Provide the (X, Y) coordinate of the cell's center where the given text is located.  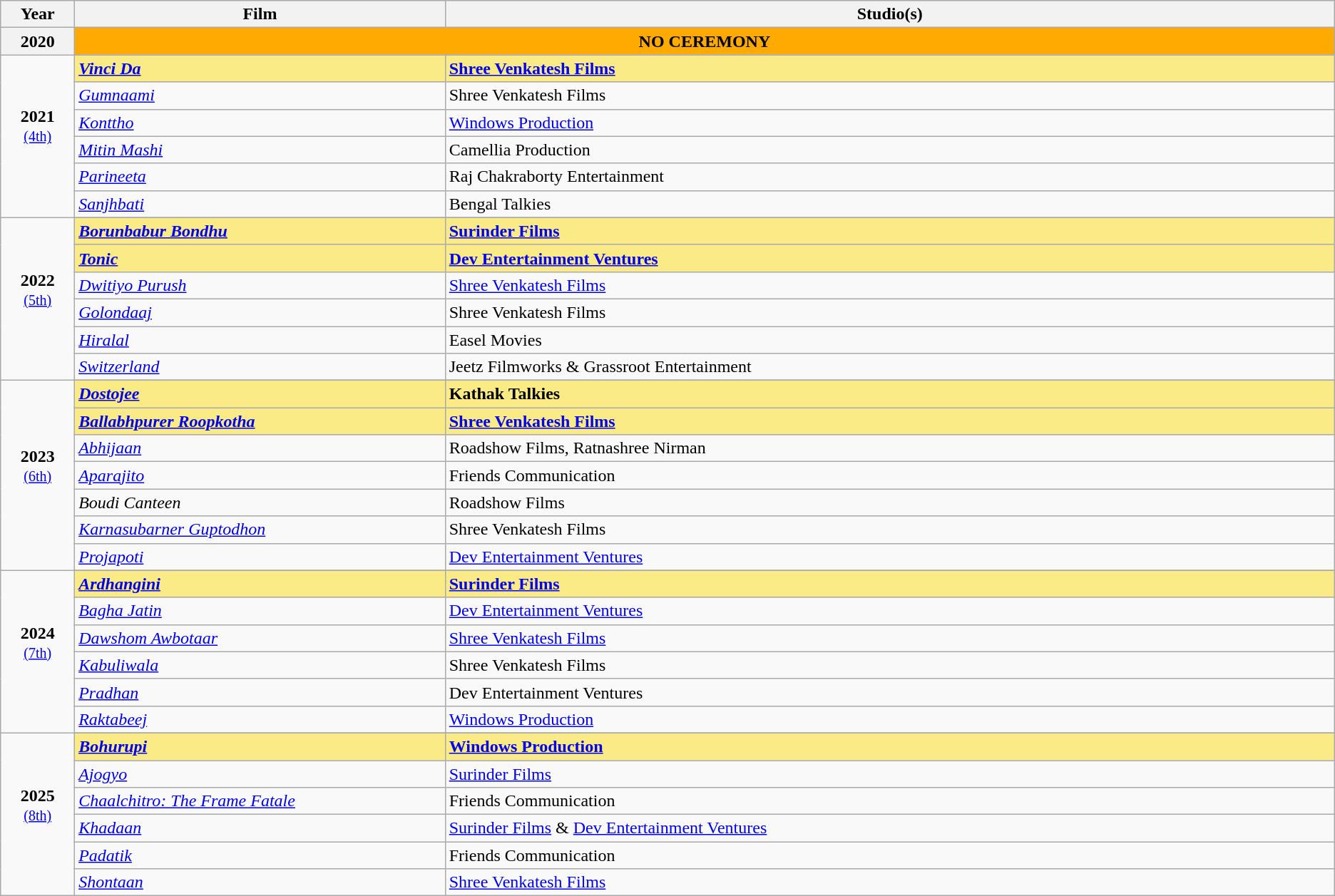
Abhijaan (260, 448)
Bohurupi (260, 746)
Surinder Films & Dev Entertainment Ventures (890, 828)
Kathak Talkies (890, 394)
Dwitiyo Purush (260, 285)
Camellia Production (890, 150)
Roadshow Films, Ratnashree Nirman (890, 448)
Film (260, 14)
Studio(s) (890, 14)
Padatik (260, 855)
Konttho (260, 123)
Shontaan (260, 882)
Borunbabur Bondhu (260, 231)
2025 (8th) (38, 814)
Bengal Talkies (890, 204)
Dawshom Awbotaar (260, 638)
Chaalchitro: The Frame Fatale (260, 801)
Boudi Canteen (260, 503)
Year (38, 14)
Pradhan (260, 692)
Bagha Jatin (260, 611)
Gumnaami (260, 96)
Sanjhbati (260, 204)
Ballabhpurer Roopkotha (260, 421)
Projapoti (260, 557)
Raktabeej (260, 719)
Ardhangini (260, 584)
2020 (38, 41)
Parineeta (260, 177)
Raj Chakraborty Entertainment (890, 177)
Jeetz Filmworks & Grassroot Entertainment (890, 367)
Vinci Da (260, 68)
2022 (5th) (38, 299)
Aparajito (260, 475)
Karnasubarner Guptodhon (260, 530)
2023 (6th) (38, 475)
Golondaaj (260, 312)
NO CEREMONY (705, 41)
Roadshow Films (890, 503)
Mitin Mashi (260, 150)
Dostojee (260, 394)
Kabuliwala (260, 665)
2021 (4th) (38, 136)
Ajogyo (260, 773)
Switzerland (260, 367)
Khadaan (260, 828)
Tonic (260, 258)
Hiralal (260, 340)
Easel Movies (890, 340)
2024 (7th) (38, 652)
